For the text-containing cell, return its midpoint in (X, Y) coordinate format. 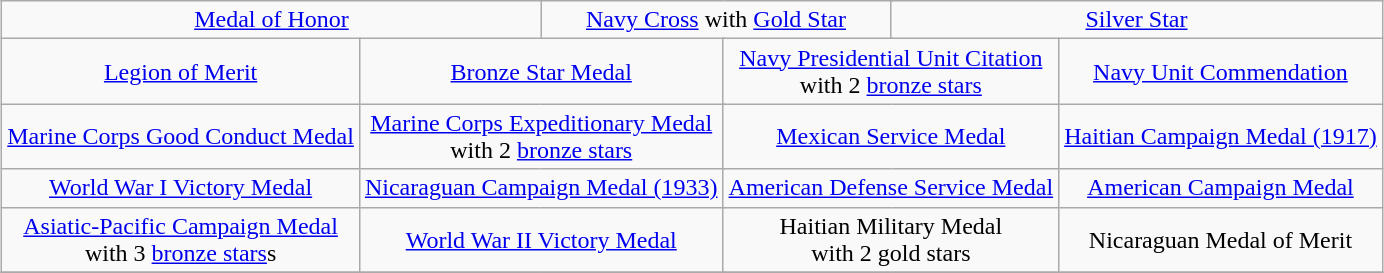
Haitian Campaign Medal (1917) (1221, 136)
Navy Presidential Unit Citation with 2 bronze stars (891, 72)
Haitian Military Medal with 2 gold stars (891, 240)
Marine Corps Expeditionary Medal with 2 bronze stars (541, 136)
Medal of Honor (272, 20)
World War II Victory Medal (541, 240)
Navy Cross with Gold Star (716, 20)
Silver Star (1136, 20)
Nicaraguan Campaign Medal (1933) (541, 188)
Navy Unit Commendation (1221, 72)
World War I Victory Medal (181, 188)
American Campaign Medal (1221, 188)
Mexican Service Medal (891, 136)
American Defense Service Medal (891, 188)
Marine Corps Good Conduct Medal (181, 136)
Asiatic-Pacific Campaign Medal with 3 bronze starss (181, 240)
Bronze Star Medal (541, 72)
Legion of Merit (181, 72)
Nicaraguan Medal of Merit (1221, 240)
